Return (X, Y) of the center of cell containing provided text 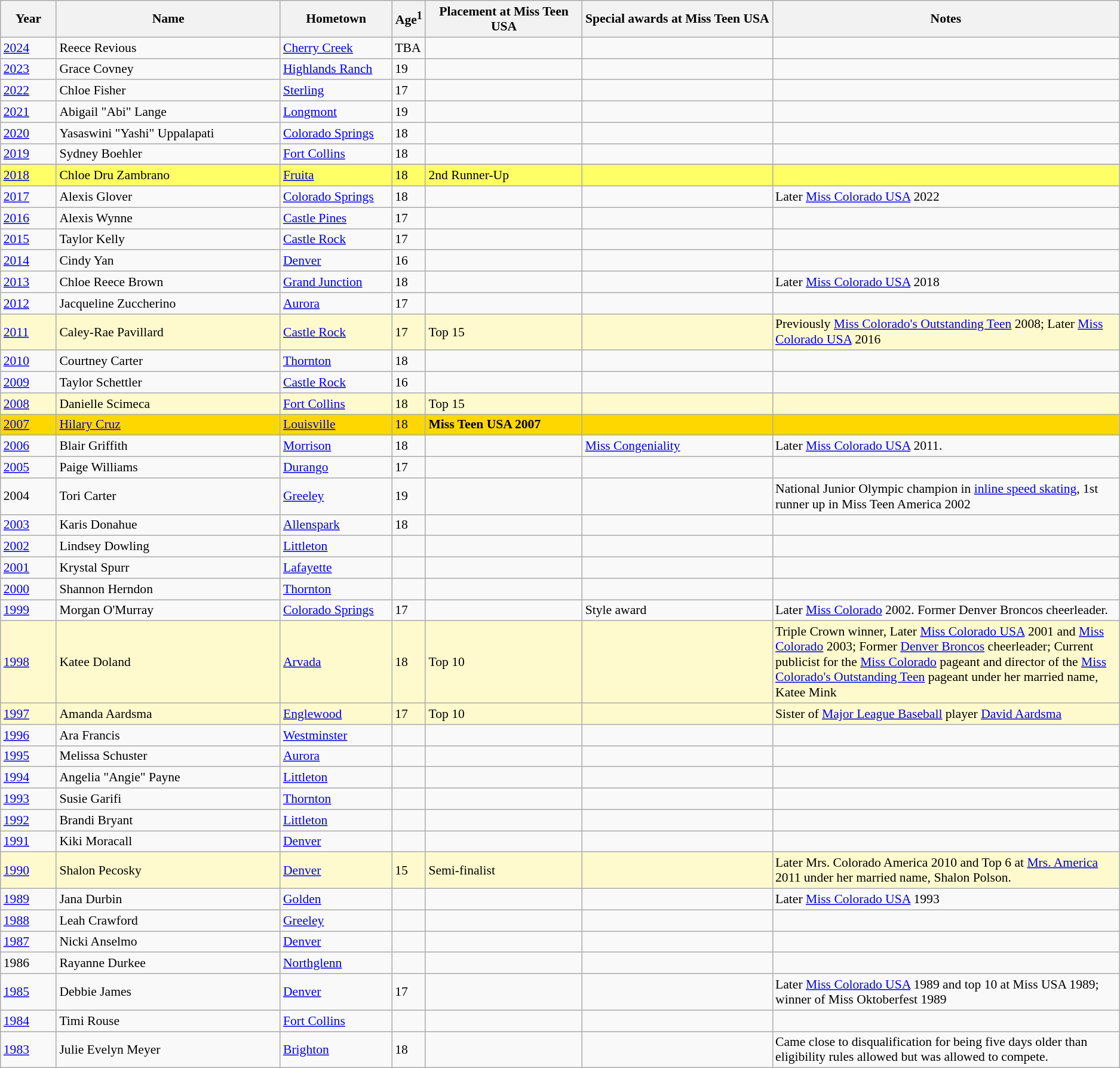
2008 (29, 404)
1988 (29, 920)
Castle Pines (336, 218)
2009 (29, 382)
Nicki Anselmo (168, 942)
2022 (29, 91)
Golden (336, 900)
2017 (29, 197)
Leah Crawford (168, 920)
Previously Miss Colorado's Outstanding Teen 2008; Later Miss Colorado USA 2016 (946, 332)
1997 (29, 714)
2011 (29, 332)
Cindy Yan (168, 261)
2007 (29, 425)
2000 (29, 589)
Timi Rouse (168, 1021)
1985 (29, 992)
Longmont (336, 112)
2016 (29, 218)
Krystal Spurr (168, 568)
2005 (29, 468)
Reece Revious (168, 48)
Brandi Bryant (168, 820)
Age1 (409, 19)
Came close to disqualification for being five days older than eligibility rules allowed but was allowed to compete. (946, 1050)
2001 (29, 568)
1983 (29, 1050)
2006 (29, 446)
Chloe Dru Zambrano (168, 176)
Englewood (336, 714)
Name (168, 19)
2nd Runner-Up (504, 176)
Julie Evelyn Meyer (168, 1050)
1992 (29, 820)
2015 (29, 240)
Sterling (336, 91)
Chloe Fisher (168, 91)
Danielle Scimeca (168, 404)
Brighton (336, 1050)
Taylor Schettler (168, 382)
Placement at Miss Teen USA (504, 19)
Katee Doland (168, 662)
Arvada (336, 662)
2003 (29, 525)
Jacqueline Zuccherino (168, 303)
Later Mrs. Colorado America 2010 and Top 6 at Mrs. America 2011 under her married name, Shalon Polson. (946, 871)
Semi-finalist (504, 871)
Rayanne Durkee (168, 963)
Highlands Ranch (336, 69)
1996 (29, 735)
1987 (29, 942)
National Junior Olympic champion in inline speed skating, 1st runner up in Miss Teen America 2002 (946, 496)
Special awards at Miss Teen USA (677, 19)
Kiki Moracall (168, 842)
2020 (29, 133)
Shalon Pecosky (168, 871)
Debbie James (168, 992)
Grace Covney (168, 69)
Miss Congeniality (677, 446)
Shannon Herndon (168, 589)
Year (29, 19)
1999 (29, 610)
Chloe Reece Brown (168, 282)
1994 (29, 778)
Sister of Major League Baseball player David Aardsma (946, 714)
Durango (336, 468)
1991 (29, 842)
TBA (409, 48)
Alexis Wynne (168, 218)
1995 (29, 756)
Tori Carter (168, 496)
Sydney Boehler (168, 154)
2021 (29, 112)
Later Miss Colorado 2002. Former Denver Broncos cheerleader. (946, 610)
Hilary Cruz (168, 425)
Abigail "Abi" Lange (168, 112)
2023 (29, 69)
Later Miss Colorado USA 2022 (946, 197)
Cherry Creek (336, 48)
2012 (29, 303)
Later Miss Colorado USA 1993 (946, 900)
2004 (29, 496)
Yasaswini "Yashi" Uppalapati (168, 133)
Later Miss Colorado USA 1989 and top 10 at Miss USA 1989; winner of Miss Oktoberfest 1989 (946, 992)
Lindsey Dowling (168, 547)
1998 (29, 662)
1984 (29, 1021)
Miss Teen USA 2007 (504, 425)
Allenspark (336, 525)
2018 (29, 176)
Alexis Glover (168, 197)
2024 (29, 48)
Lafayette (336, 568)
1986 (29, 963)
Ara Francis (168, 735)
Notes (946, 19)
Amanda Aardsma (168, 714)
Morgan O'Murray (168, 610)
Grand Junction (336, 282)
Style award (677, 610)
Courtney Carter (168, 361)
Taylor Kelly (168, 240)
Melissa Schuster (168, 756)
Fruita (336, 176)
1993 (29, 799)
Jana Durbin (168, 900)
Caley-Rae Pavillard (168, 332)
Susie Garifi (168, 799)
2013 (29, 282)
1990 (29, 871)
Blair Griffith (168, 446)
Karis Donahue (168, 525)
2010 (29, 361)
15 (409, 871)
Later Miss Colorado USA 2018 (946, 282)
Louisville (336, 425)
Later Miss Colorado USA 2011. (946, 446)
Northglenn (336, 963)
2019 (29, 154)
Paige Williams (168, 468)
Morrison (336, 446)
1989 (29, 900)
2014 (29, 261)
Angelia "Angie" Payne (168, 778)
2002 (29, 547)
Westminster (336, 735)
Hometown (336, 19)
